For the text-containing cell, return its midpoint in [X, Y] coordinate format. 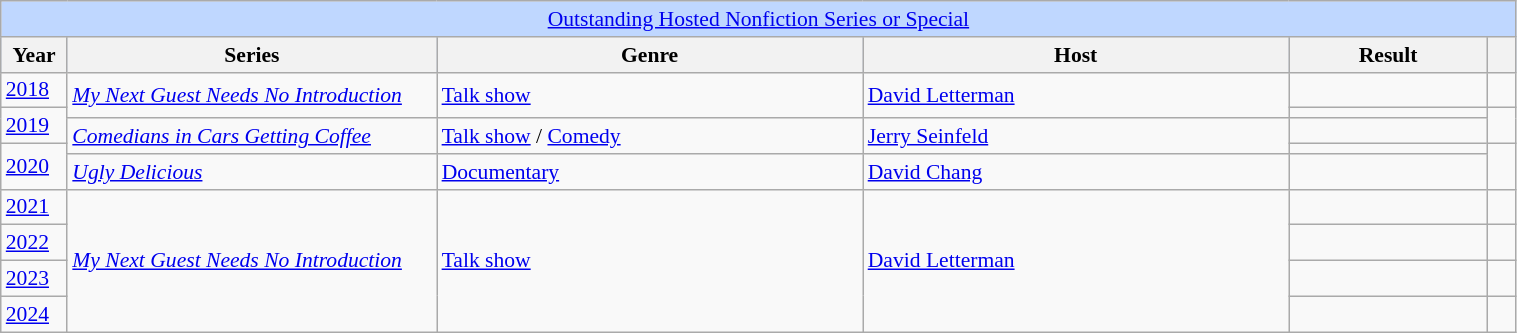
2024 [34, 314]
2018 [34, 90]
Documentary [650, 172]
David Chang [1076, 172]
Comedians in Cars Getting Coffee [252, 136]
2019 [34, 126]
Series [252, 55]
Ugly Delicious [252, 172]
2021 [34, 207]
Year [34, 55]
2022 [34, 243]
Genre [650, 55]
Host [1076, 55]
2023 [34, 279]
2020 [34, 167]
Outstanding Hosted Nonfiction Series or Special [758, 19]
Talk show / Comedy [650, 136]
Jerry Seinfeld [1076, 136]
Result [1388, 55]
